Identify which cell holds the provided text, then report its (x, y) central coordinate. 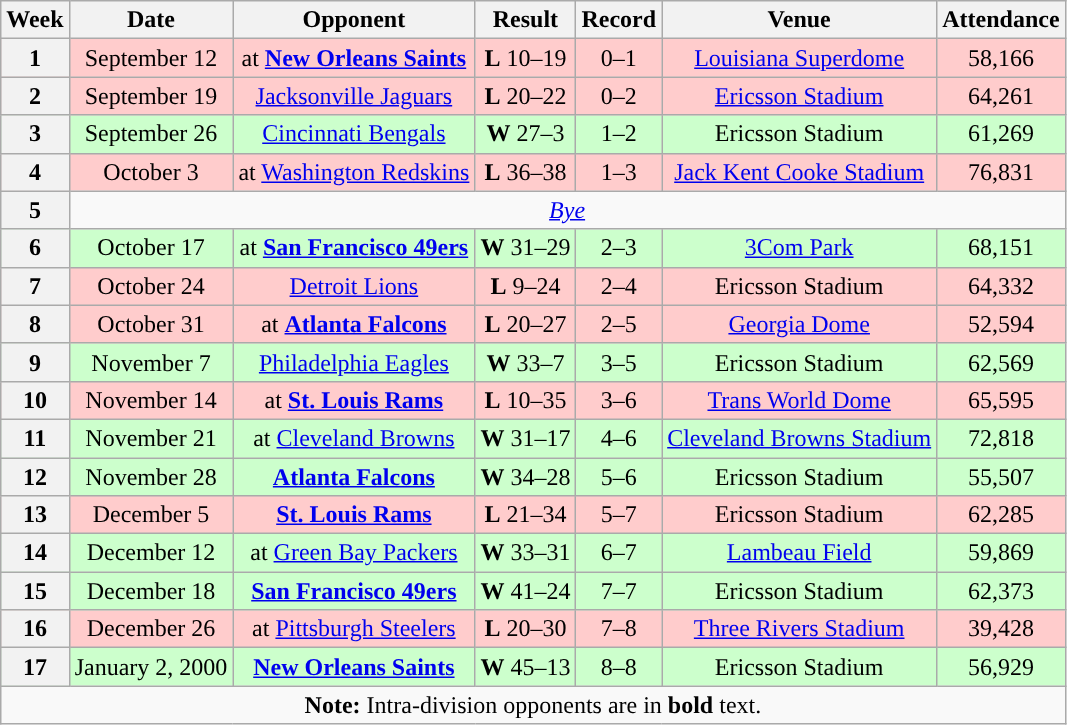
L 20–30 (526, 629)
L 10–19 (526, 58)
Jacksonville Jaguars (354, 96)
W 41–24 (526, 591)
6–7 (619, 553)
W 33–7 (526, 362)
W 45–13 (526, 667)
L 21–34 (526, 515)
68,151 (1001, 248)
11 (35, 438)
October 24 (151, 286)
January 2, 2000 (151, 667)
62,373 (1001, 591)
at Cleveland Browns (354, 438)
November 28 (151, 477)
13 (35, 515)
at St. Louis Rams (354, 400)
December 12 (151, 553)
W 27–3 (526, 134)
L 20–27 (526, 324)
1–3 (619, 172)
7–8 (619, 629)
62,285 (1001, 515)
Three Rivers Stadium (800, 629)
8–8 (619, 667)
7 (35, 286)
L 9–24 (526, 286)
Attendance (1001, 20)
Detroit Lions (354, 286)
at Pittsburgh Steelers (354, 629)
December 26 (151, 629)
17 (35, 667)
16 (35, 629)
Jack Kent Cooke Stadium (800, 172)
at San Francisco 49ers (354, 248)
Cleveland Browns Stadium (800, 438)
Atlanta Falcons (354, 477)
at Green Bay Packers (354, 553)
1 (35, 58)
October 17 (151, 248)
Venue (800, 20)
Louisiana Superdome (800, 58)
Philadelphia Eagles (354, 362)
Note: Intra-division opponents are in bold text. (533, 705)
56,929 (1001, 667)
2 (35, 96)
0–2 (619, 96)
15 (35, 591)
1–2 (619, 134)
Result (526, 20)
October 3 (151, 172)
L 36–38 (526, 172)
61,269 (1001, 134)
W 31–29 (526, 248)
52,594 (1001, 324)
December 18 (151, 591)
14 (35, 553)
9 (35, 362)
Lambeau Field (800, 553)
2–5 (619, 324)
W 31–17 (526, 438)
San Francisco 49ers (354, 591)
October 31 (151, 324)
2–3 (619, 248)
Week (35, 20)
Date (151, 20)
November 14 (151, 400)
at Washington Redskins (354, 172)
New Orleans Saints (354, 667)
Georgia Dome (800, 324)
8 (35, 324)
65,595 (1001, 400)
5–7 (619, 515)
at New Orleans Saints (354, 58)
December 5 (151, 515)
2–4 (619, 286)
58,166 (1001, 58)
12 (35, 477)
Record (619, 20)
55,507 (1001, 477)
76,831 (1001, 172)
3Com Park (800, 248)
November 21 (151, 438)
L 10–35 (526, 400)
Trans World Dome (800, 400)
10 (35, 400)
64,261 (1001, 96)
3–5 (619, 362)
3 (35, 134)
39,428 (1001, 629)
November 7 (151, 362)
W 33–31 (526, 553)
W 34–28 (526, 477)
September 12 (151, 58)
at Atlanta Falcons (354, 324)
62,569 (1001, 362)
Bye (567, 210)
September 26 (151, 134)
4 (35, 172)
3–6 (619, 400)
Cincinnati Bengals (354, 134)
Opponent (354, 20)
4–6 (619, 438)
7–7 (619, 591)
64,332 (1001, 286)
September 19 (151, 96)
5–6 (619, 477)
L 20–22 (526, 96)
59,869 (1001, 553)
6 (35, 248)
St. Louis Rams (354, 515)
72,818 (1001, 438)
0–1 (619, 58)
5 (35, 210)
